Determine the [X, Y] coordinate at the center of the cell enclosing the given text.  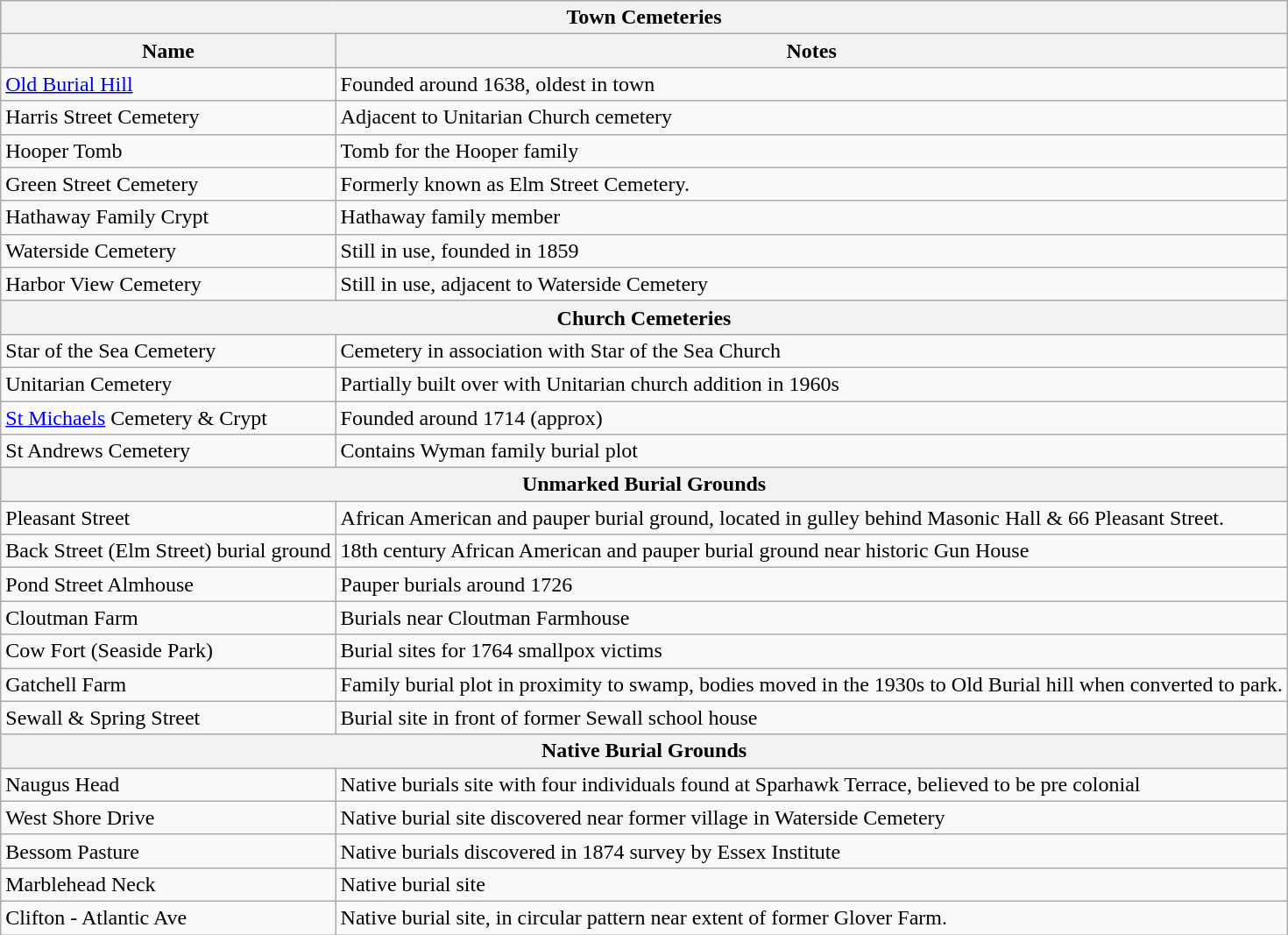
Sewall & Spring Street [168, 718]
Unmarked Burial Grounds [645, 485]
Gatchell Farm [168, 684]
St Andrews Cemetery [168, 451]
Waterside Cemetery [168, 251]
Notes [811, 51]
Native burial site [811, 884]
Native burials site with four individuals found at Sparhawk Terrace, believed to be pre colonial [811, 784]
Contains Wyman family burial plot [811, 451]
West Shore Drive [168, 818]
Marblehead Neck [168, 884]
Native burial site, in circular pattern near extent of former Glover Farm. [811, 917]
Church Cemeteries [645, 317]
Native Burial Grounds [645, 751]
St Michaels Cemetery & Crypt [168, 418]
Formerly known as Elm Street Cemetery. [811, 184]
Cloutman Farm [168, 618]
African American and pauper burial ground, located in gulley behind Masonic Hall & 66 Pleasant Street. [811, 518]
Green Street Cemetery [168, 184]
Pond Street Almhouse [168, 584]
Founded around 1638, oldest in town [811, 84]
18th century African American and pauper burial ground near historic Gun House [811, 551]
Naugus Head [168, 784]
Founded around 1714 (approx) [811, 418]
Still in use, adjacent to Waterside Cemetery [811, 284]
Bessom Pasture [168, 851]
Still in use, founded in 1859 [811, 251]
Hathaway Family Crypt [168, 217]
Cemetery in association with Star of the Sea Church [811, 351]
Hooper Tomb [168, 151]
Clifton - Atlantic Ave [168, 917]
Old Burial Hill [168, 84]
Harris Street Cemetery [168, 117]
Back Street (Elm Street) burial ground [168, 551]
Town Cemeteries [645, 18]
Pleasant Street [168, 518]
Unitarian Cemetery [168, 384]
Hathaway family member [811, 217]
Name [168, 51]
Adjacent to Unitarian Church cemetery [811, 117]
Native burial site discovered near former village in Waterside Cemetery [811, 818]
Partially built over with Unitarian church addition in 1960s [811, 384]
Star of the Sea Cemetery [168, 351]
Harbor View Cemetery [168, 284]
Native burials discovered in 1874 survey by Essex Institute [811, 851]
Tomb for the Hooper family [811, 151]
Burials near Cloutman Farmhouse [811, 618]
Burial sites for 1764 smallpox victims [811, 651]
Cow Fort (Seaside Park) [168, 651]
Burial site in front of former Sewall school house [811, 718]
Pauper burials around 1726 [811, 584]
Family burial plot in proximity to swamp, bodies moved in the 1930s to Old Burial hill when converted to park. [811, 684]
